Return the [X, Y] coordinate for the center point of the cell that contains the specified text.  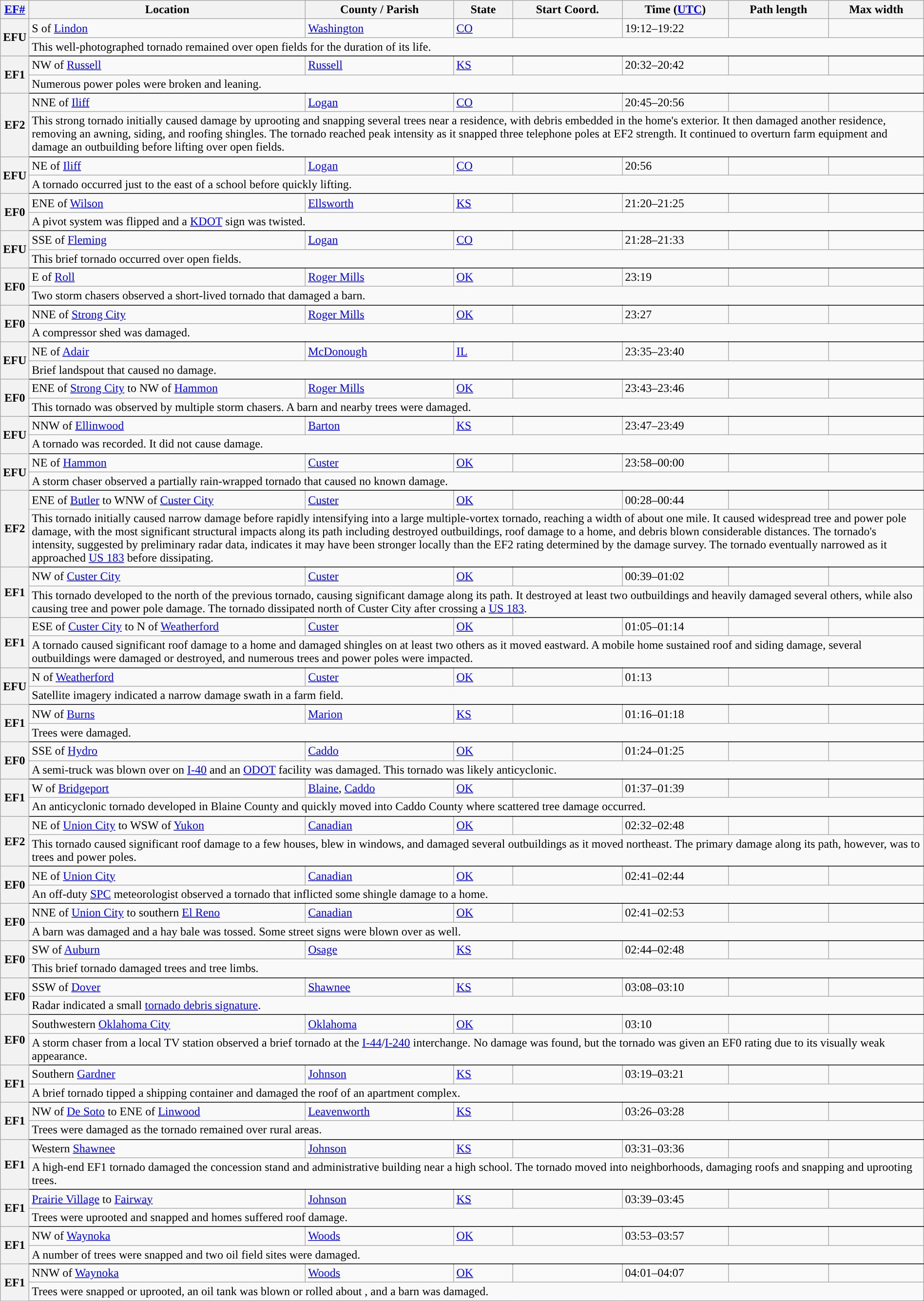
A barn was damaged and a hay bale was tossed. Some street signs were blown over as well. [477, 932]
20:45–20:56 [675, 102]
02:41–02:53 [675, 913]
Oklahoma [380, 1024]
Trees were damaged. [477, 733]
Western Shawnee [168, 1148]
03:31–03:36 [675, 1148]
21:28–21:33 [675, 240]
23:43–23:46 [675, 388]
Osage [380, 950]
A pivot system was flipped and a KDOT sign was twisted. [477, 221]
00:39–01:02 [675, 576]
This brief tornado occurred over open fields. [477, 259]
A number of trees were snapped and two oil field sites were damaged. [477, 1254]
W of Bridgeport [168, 788]
NW of Waynoka [168, 1236]
ENE of Wilson [168, 203]
Southwestern Oklahoma City [168, 1024]
NW of Burns [168, 714]
Time (UTC) [675, 10]
NE of Iliff [168, 166]
Southern Gardner [168, 1074]
NNE of Union City to southern El Reno [168, 913]
ESE of Custer City to N of Weatherford [168, 627]
03:53–03:57 [675, 1236]
SW of Auburn [168, 950]
03:26–03:28 [675, 1111]
Ellsworth [380, 203]
NNE of Strong City [168, 314]
02:41–02:44 [675, 875]
NW of Russell [168, 65]
This brief tornado damaged trees and tree limbs. [477, 969]
00:28–00:44 [675, 500]
Brief landspout that caused no damage. [477, 370]
21:20–21:25 [675, 203]
01:16–01:18 [675, 714]
23:27 [675, 314]
ENE of Strong City to NW of Hammon [168, 388]
NE of Union City to WSW of Yukon [168, 825]
23:35–23:40 [675, 351]
County / Parish [380, 10]
01:24–01:25 [675, 751]
04:01–04:07 [675, 1273]
01:13 [675, 677]
01:37–01:39 [675, 788]
Blaine, Caddo [380, 788]
SSE of Hydro [168, 751]
Leavenworth [380, 1111]
A storm chaser observed a partially rain-wrapped tornado that caused no known damage. [477, 481]
01:05–01:14 [675, 627]
State [483, 10]
A brief tornado tipped a shipping container and damaged the roof of an apartment complex. [477, 1093]
20:32–20:42 [675, 65]
Path length [778, 10]
NNW of Ellinwood [168, 426]
Trees were uprooted and snapped and homes suffered roof damage. [477, 1217]
Shawnee [380, 987]
Location [168, 10]
Radar indicated a small tornado debris signature. [477, 1006]
Russell [380, 65]
A tornado occurred just to the east of a school before quickly lifting. [477, 184]
A compressor shed was damaged. [477, 333]
03:19–03:21 [675, 1074]
20:56 [675, 166]
19:12–19:22 [675, 28]
A tornado was recorded. It did not cause damage. [477, 444]
NE of Adair [168, 351]
03:39–03:45 [675, 1199]
Caddo [380, 751]
Numerous power poles were broken and leaning. [477, 84]
NW of De Soto to ENE of Linwood [168, 1111]
03:08–03:10 [675, 987]
Trees were damaged as the tornado remained over rural areas. [477, 1130]
SSE of Fleming [168, 240]
23:58–00:00 [675, 463]
03:10 [675, 1024]
02:32–02:48 [675, 825]
This tornado was observed by multiple storm chasers. A barn and nearby trees were damaged. [477, 407]
NW of Custer City [168, 576]
Washington [380, 28]
Prairie Village to Fairway [168, 1199]
ENE of Butler to WNW of Custer City [168, 500]
An off-duty SPC meteorologist observed a tornado that inflicted some shingle damage to a home. [477, 894]
23:19 [675, 277]
Satellite imagery indicated a narrow damage swath in a farm field. [477, 696]
SSW of Dover [168, 987]
S of Lindon [168, 28]
Trees were snapped or uprooted, an oil tank was blown or rolled about , and a barn was damaged. [477, 1292]
N of Weatherford [168, 677]
Max width [876, 10]
An anticyclonic tornado developed in Blaine County and quickly moved into Caddo County where scattered tree damage occurred. [477, 807]
Barton [380, 426]
Start Coord. [567, 10]
EF# [15, 10]
E of Roll [168, 277]
02:44–02:48 [675, 950]
NE of Union City [168, 875]
IL [483, 351]
Two storm chasers observed a short-lived tornado that damaged a barn. [477, 296]
This well-photographed tornado remained over open fields for the duration of its life. [477, 47]
McDonough [380, 351]
Marion [380, 714]
NE of Hammon [168, 463]
23:47–23:49 [675, 426]
A semi-truck was blown over on I-40 and an ODOT facility was damaged. This tornado was likely anticyclonic. [477, 770]
NNW of Waynoka [168, 1273]
NNE of Iliff [168, 102]
